Output the (x, y) coordinate of the center of the cell containing the given text.  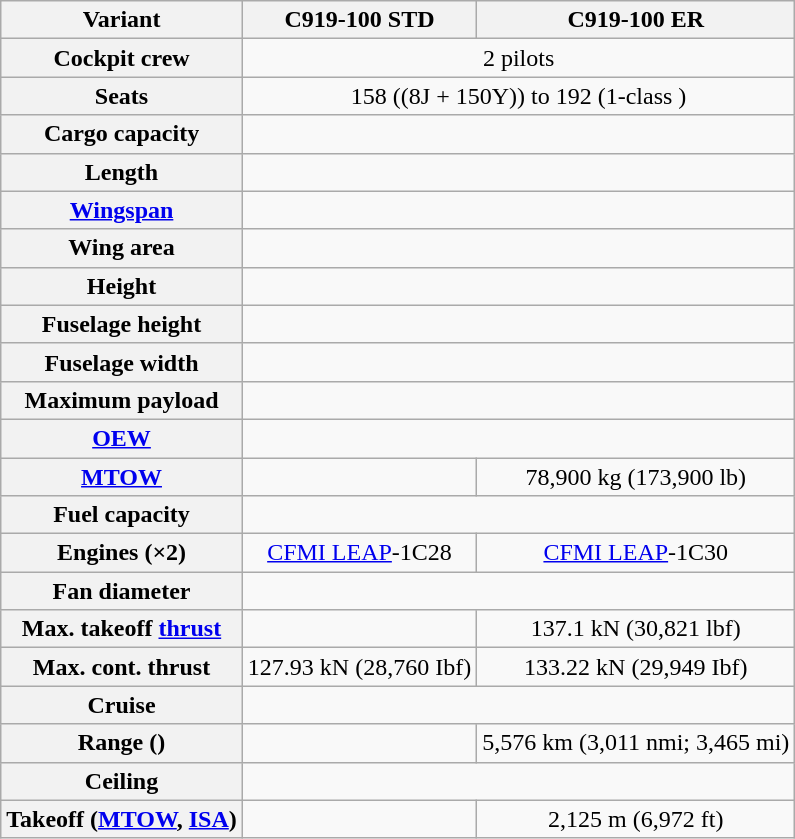
Fan diameter (122, 591)
Variant (122, 20)
Range () (122, 743)
Cruise (122, 705)
158 ((8J + 150Y)) to 192 (1-class ) (518, 96)
Fuselage height (122, 324)
127.93 kN (28,760 Ibf) (359, 667)
Max. takeoff thrust (122, 629)
78,900 kg (173,900 lb) (636, 477)
C919-100 STD (359, 20)
Max. cont. thrust (122, 667)
CFMI LEAP-1C28 (359, 553)
2 pilots (518, 58)
Takeoff (MTOW, ISA) (122, 819)
Height (122, 286)
2,125 m (6,972 ft) (636, 819)
Wingspan (122, 210)
OEW (122, 438)
133.22 kN (29,949 Ibf) (636, 667)
CFMI LEAP-1C30 (636, 553)
C919-100 ER (636, 20)
Engines (×2) (122, 553)
Cockpit crew (122, 58)
Cargo capacity (122, 134)
5,576 km (3,011 nmi; 3,465 mi) (636, 743)
Wing area (122, 248)
Fuel capacity (122, 515)
Ceiling (122, 781)
MTOW (122, 477)
Seats (122, 96)
137.1 kN (30,821 lbf) (636, 629)
Maximum payload (122, 400)
Fuselage width (122, 362)
Length (122, 172)
